Pinpoint the cell where the given text exists, returning its (x, y) midpoint coordinate. 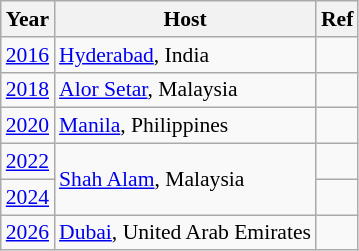
Hyderabad, India (185, 55)
Shah Alam, Malaysia (185, 180)
2016 (28, 55)
Dubai, United Arab Emirates (185, 233)
Manila, Philippines (185, 126)
2018 (28, 90)
Year (28, 19)
Ref (337, 19)
Alor Setar, Malaysia (185, 90)
2024 (28, 197)
2026 (28, 233)
2020 (28, 126)
Host (185, 19)
2022 (28, 162)
